Find where the given text appears and provide that cell's center as [X, Y] coordinate. 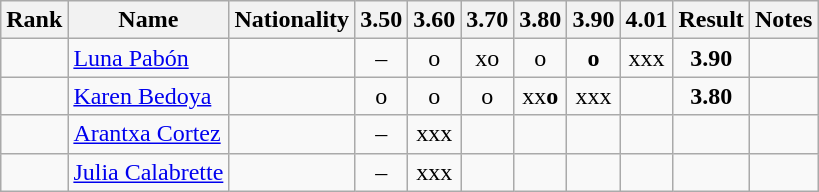
Julia Calabrette [148, 172]
Notes [783, 20]
Result [711, 20]
4.01 [646, 20]
Arantxa Cortez [148, 134]
3.70 [488, 20]
xxo [540, 96]
Luna Pabón [148, 58]
Karen Bedoya [148, 96]
Nationality [292, 20]
3.60 [434, 20]
3.50 [382, 20]
xo [488, 58]
Name [148, 20]
Rank [34, 20]
